Output the (x, y) coordinate of the center of the cell containing the given text.  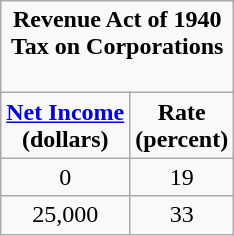
19 (182, 177)
Revenue Act of 1940Tax on Corporations (118, 47)
33 (182, 215)
0 (66, 177)
Net Income(dollars) (66, 126)
25,000 (66, 215)
Rate(percent) (182, 126)
